Find where the given text appears and provide that cell's center as [X, Y] coordinate. 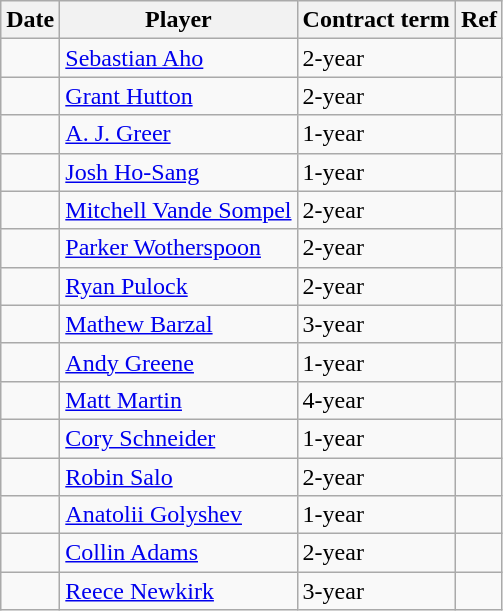
Reece Newkirk [178, 591]
Mitchell Vande Sompel [178, 210]
A. J. Greer [178, 134]
Player [178, 20]
Mathew Barzal [178, 324]
Parker Wotherspoon [178, 248]
Josh Ho-Sang [178, 172]
Ref [478, 20]
Andy Greene [178, 362]
Contract term [376, 20]
Sebastian Aho [178, 58]
Cory Schneider [178, 438]
Anatolii Golyshev [178, 515]
Date [30, 20]
Collin Adams [178, 553]
Grant Hutton [178, 96]
4-year [376, 400]
Ryan Pulock [178, 286]
Robin Salo [178, 477]
Matt Martin [178, 400]
